For the text-containing cell, return its midpoint in [X, Y] coordinate format. 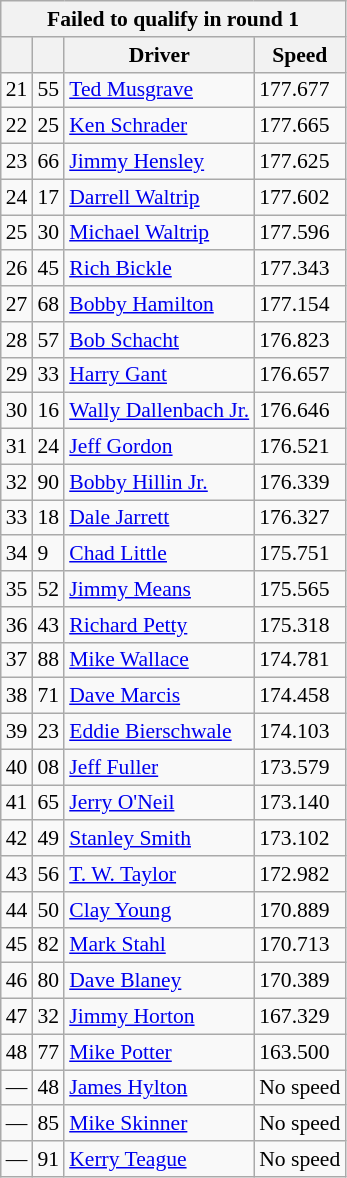
29 [17, 375]
Eddie Bierschwale [159, 732]
167.329 [300, 1017]
Bobby Hillin Jr. [159, 482]
17 [48, 197]
35 [17, 589]
177.665 [300, 126]
56 [48, 874]
Rich Bickle [159, 269]
Jimmy Hensley [159, 162]
41 [17, 803]
177.602 [300, 197]
57 [48, 340]
173.579 [300, 767]
66 [48, 162]
55 [48, 90]
170.889 [300, 910]
Bobby Hamilton [159, 304]
88 [48, 660]
176.823 [300, 340]
44 [17, 910]
27 [17, 304]
172.982 [300, 874]
Richard Petty [159, 625]
Jimmy Means [159, 589]
90 [48, 482]
71 [48, 696]
176.327 [300, 518]
39 [17, 732]
Chad Little [159, 554]
175.318 [300, 625]
68 [48, 304]
T. W. Taylor [159, 874]
Mike Potter [159, 1052]
34 [17, 554]
177.596 [300, 233]
52 [48, 589]
Speed [300, 55]
16 [48, 411]
176.657 [300, 375]
Stanley Smith [159, 839]
36 [17, 625]
Harry Gant [159, 375]
Jerry O'Neil [159, 803]
173.140 [300, 803]
37 [17, 660]
173.102 [300, 839]
Michael Waltrip [159, 233]
James Hylton [159, 1088]
08 [48, 767]
42 [17, 839]
Mike Skinner [159, 1124]
49 [48, 839]
26 [17, 269]
177.154 [300, 304]
18 [48, 518]
47 [17, 1017]
31 [17, 447]
Clay Young [159, 910]
28 [17, 340]
50 [48, 910]
176.646 [300, 411]
175.565 [300, 589]
Ken Schrader [159, 126]
Kerry Teague [159, 1159]
40 [17, 767]
170.389 [300, 981]
Ted Musgrave [159, 90]
Jeff Fuller [159, 767]
22 [17, 126]
Wally Dallenbach Jr. [159, 411]
176.339 [300, 482]
Dave Blaney [159, 981]
Jimmy Horton [159, 1017]
170.713 [300, 945]
Mark Stahl [159, 945]
Mike Wallace [159, 660]
177.625 [300, 162]
Dave Marcis [159, 696]
163.500 [300, 1052]
177.343 [300, 269]
175.751 [300, 554]
9 [48, 554]
176.521 [300, 447]
38 [17, 696]
Darrell Waltrip [159, 197]
65 [48, 803]
174.103 [300, 732]
Bob Schacht [159, 340]
Jeff Gordon [159, 447]
82 [48, 945]
85 [48, 1124]
Dale Jarrett [159, 518]
Failed to qualify in round 1 [174, 19]
91 [48, 1159]
46 [17, 981]
174.458 [300, 696]
21 [17, 90]
174.781 [300, 660]
Driver [159, 55]
177.677 [300, 90]
77 [48, 1052]
80 [48, 981]
